Determine the (X, Y) coordinate at the center of the cell enclosing the given text.  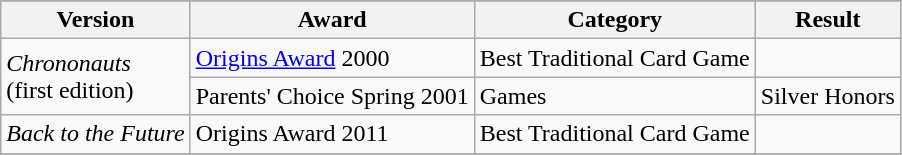
Games (614, 96)
Back to the Future (96, 134)
Origins Award 2011 (332, 134)
Version (96, 20)
Chrononauts(first edition) (96, 77)
Parents' Choice Spring 2001 (332, 96)
Result (828, 20)
Origins Award 2000 (332, 58)
Silver Honors (828, 96)
Category (614, 20)
Award (332, 20)
